Capture the cell that displays the provided text and extract its (x, y) central coordinate. 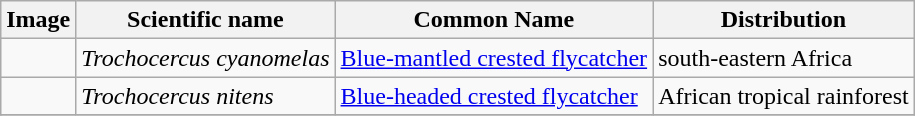
Trochocercus nitens (206, 96)
Scientific name (206, 20)
south-eastern Africa (784, 58)
Trochocercus cyanomelas (206, 58)
Blue-mantled crested flycatcher (494, 58)
Distribution (784, 20)
Blue-headed crested flycatcher (494, 96)
African tropical rainforest (784, 96)
Image (38, 20)
Common Name (494, 20)
